Return the (x, y) coordinate for the center point of the cell that contains the specified text.  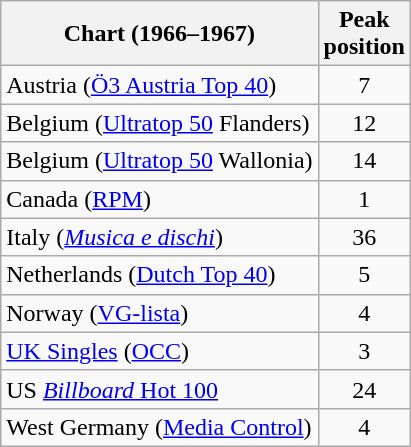
Netherlands (Dutch Top 40) (160, 275)
UK Singles (OCC) (160, 351)
Chart (1966–1967) (160, 34)
Italy (Musica e dischi) (160, 237)
Norway (VG-lista) (160, 313)
Peakposition (364, 34)
Canada (RPM) (160, 199)
Austria (Ö3 Austria Top 40) (160, 85)
14 (364, 161)
Belgium (Ultratop 50 Wallonia) (160, 161)
36 (364, 237)
1 (364, 199)
12 (364, 123)
West Germany (Media Control) (160, 427)
US Billboard Hot 100 (160, 389)
Belgium (Ultratop 50 Flanders) (160, 123)
5 (364, 275)
24 (364, 389)
7 (364, 85)
3 (364, 351)
